Search for the cell housing the specified text and yield its [X, Y] center coordinate. 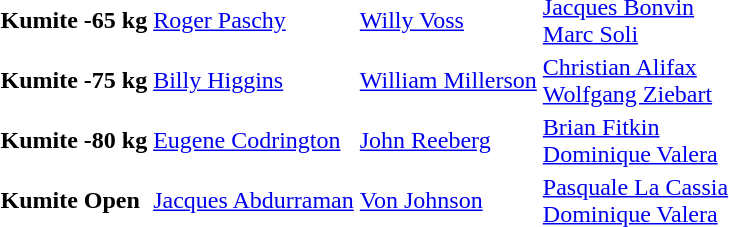
Brian Fitkin Dominique Valera [635, 140]
Billy Higgins [254, 80]
Christian Alifax Wolfgang Ziebart [635, 80]
Eugene Codrington [254, 140]
William Millerson [448, 80]
John Reeberg [448, 140]
